Determine the (x, y) coordinate at the center of the cell enclosing the given text.  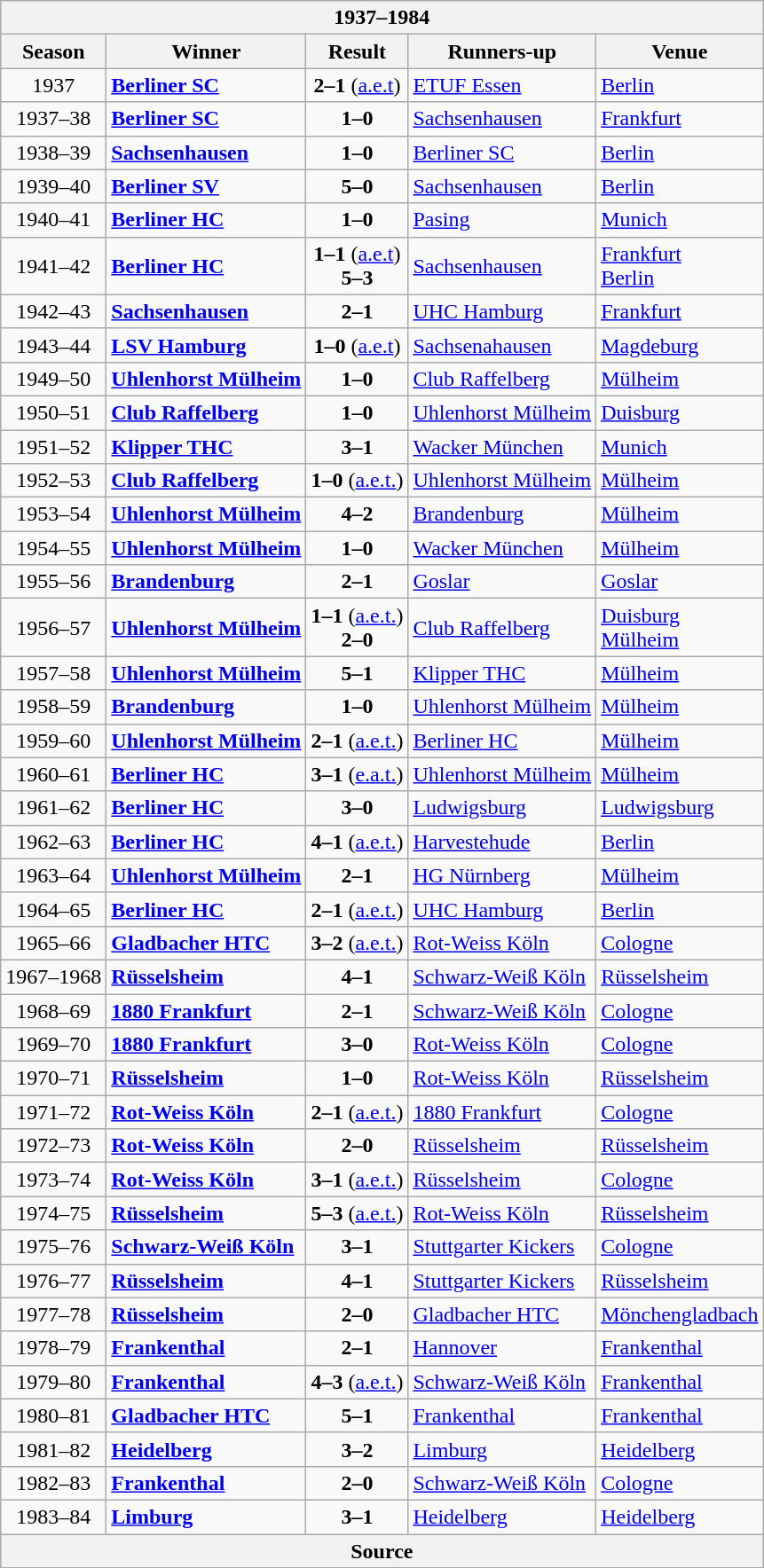
1956–57 (53, 628)
HG Nürnberg (502, 875)
1954–55 (53, 548)
1958–59 (53, 707)
1942–43 (53, 311)
4–1 (a.e.t.) (357, 842)
2–1 (a.e.t) (357, 85)
1955–56 (53, 582)
1937 (53, 85)
Pasing (502, 220)
1–0 (a.e.t) (357, 345)
3–2 (a.e.t.) (357, 943)
3–2 (357, 1449)
1943–44 (53, 345)
1980–81 (53, 1415)
1981–82 (53, 1449)
1983–84 (53, 1517)
4–3 (a.e.t.) (357, 1382)
Winner (206, 51)
LSV Hamburg (206, 345)
1974–75 (53, 1213)
1957–58 (53, 673)
1973–74 (53, 1180)
FrankfurtBerlin (680, 266)
1961–62 (53, 808)
1968–69 (53, 1010)
1967–1968 (53, 976)
1975–76 (53, 1247)
1976–77 (53, 1281)
Duisburg (680, 412)
Result (357, 51)
1979–80 (53, 1382)
1950–51 (53, 412)
Harvestehude (502, 842)
Venue (680, 51)
Magdeburg (680, 345)
5–3 (a.e.t.) (357, 1213)
1939–40 (53, 186)
1972–73 (53, 1146)
1969–70 (53, 1045)
1977–78 (53, 1314)
1951–52 (53, 446)
1962–63 (53, 842)
ETUF Essen (502, 85)
1965–66 (53, 943)
1953–54 (53, 514)
1941–42 (53, 266)
1982–83 (53, 1483)
1–1 (a.e.t)5–3 (357, 266)
Hannover (502, 1348)
1–1 (a.e.t.)2–0 (357, 628)
1959–60 (53, 741)
Sachsenahausen (502, 345)
4–2 (357, 514)
1937–38 (53, 119)
1978–79 (53, 1348)
3–1 (e.a.t.) (357, 774)
DuisburgMülheim (680, 628)
1938–39 (53, 153)
Source (382, 1551)
1971–72 (53, 1112)
1952–53 (53, 481)
5–0 (357, 186)
Berliner SV (206, 186)
1949–50 (53, 379)
1963–64 (53, 875)
Season (53, 51)
1960–61 (53, 774)
Runners-up (502, 51)
1970–71 (53, 1078)
1940–41 (53, 220)
1–0 (a.e.t.) (357, 481)
Mönchengladbach (680, 1314)
1937–1984 (382, 18)
3–1 (a.e.t.) (357, 1180)
1964–65 (53, 909)
